Pinpoint the cell where the given text exists, returning its [X, Y] midpoint coordinate. 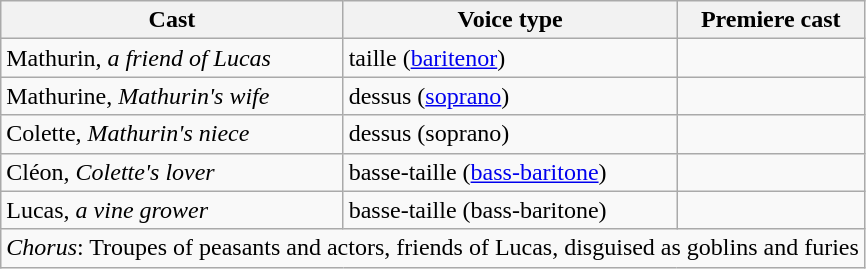
taille (baritenor) [510, 58]
Chorus: Troupes of peasants and actors, friends of Lucas, disguised as goblins and furies [433, 248]
Premiere cast [770, 20]
Mathurine, Mathurin's wife [172, 96]
Cléon, Colette's lover [172, 172]
Colette, Mathurin's niece [172, 134]
Lucas, a vine grower [172, 210]
Voice type [510, 20]
Cast [172, 20]
Mathurin, a friend of Lucas [172, 58]
